Search for the cell housing the specified text and yield its (X, Y) center coordinate. 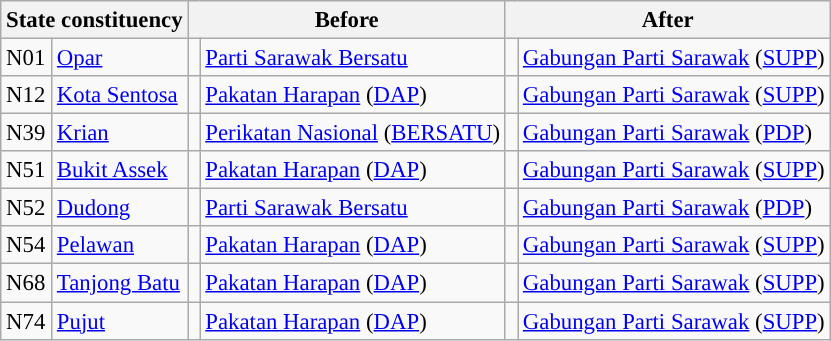
Opar (120, 58)
N12 (26, 95)
After (668, 20)
Pujut (120, 321)
State constituency (94, 20)
N74 (26, 321)
N01 (26, 58)
N68 (26, 283)
N51 (26, 170)
Bukit Assek (120, 170)
N54 (26, 245)
Krian (120, 133)
Perikatan Nasional (BERSATU) (352, 133)
Before (347, 20)
N39 (26, 133)
Pelawan (120, 245)
Kota Sentosa (120, 95)
Dudong (120, 208)
N52 (26, 208)
Tanjong Batu (120, 283)
